Find where the given text appears and provide that cell's center as [x, y] coordinate. 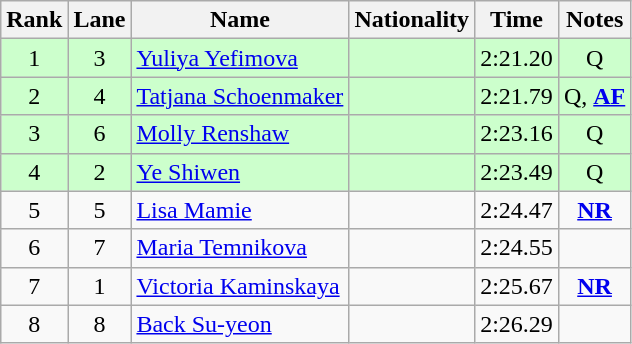
Lane [100, 20]
Victoria Kaminskaya [240, 286]
2:24.47 [517, 210]
Notes [594, 20]
2:23.49 [517, 172]
Tatjana Schoenmaker [240, 96]
Back Su-yeon [240, 324]
Molly Renshaw [240, 134]
2:21.20 [517, 58]
2:26.29 [517, 324]
Ye Shiwen [240, 172]
Nationality [412, 20]
Rank [34, 20]
Q, AF [594, 96]
2:25.67 [517, 286]
2:23.16 [517, 134]
Maria Temnikova [240, 248]
Time [517, 20]
Yuliya Yefimova [240, 58]
2:21.79 [517, 96]
Lisa Mamie [240, 210]
2:24.55 [517, 248]
Name [240, 20]
